From the cell containing the given text, extract its center point as (x, y) coordinate. 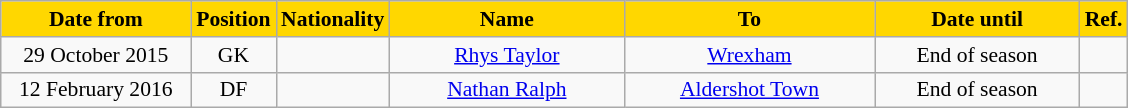
Date until (978, 19)
Position (234, 19)
Ref. (1104, 19)
Date from (96, 19)
29 October 2015 (96, 55)
GK (234, 55)
12 February 2016 (96, 90)
Wrexham (749, 55)
Name (506, 19)
To (749, 19)
Aldershot Town (749, 90)
Nationality (332, 19)
DF (234, 90)
Rhys Taylor (506, 55)
Nathan Ralph (506, 90)
